Extract the [x, y] coordinate from the center of the cell holding the provided text.  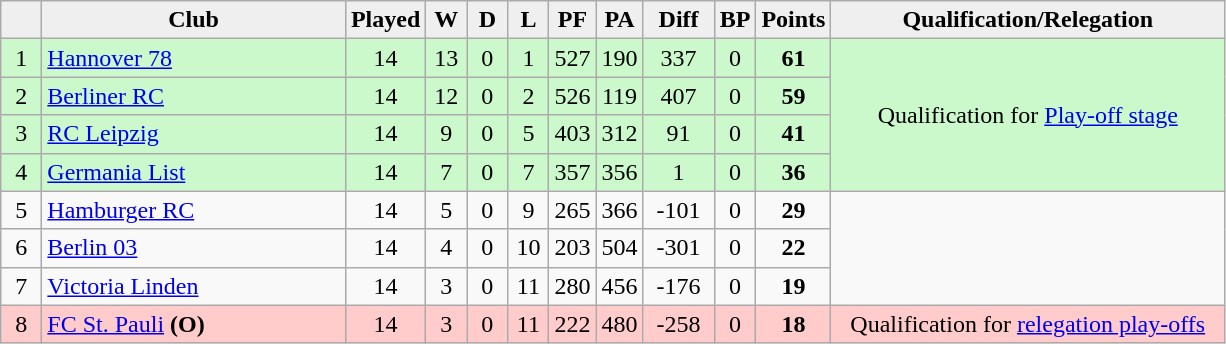
W [446, 20]
-301 [678, 248]
59 [794, 96]
Berliner RC [194, 96]
8 [22, 324]
6 [22, 248]
526 [572, 96]
41 [794, 134]
12 [446, 96]
456 [620, 286]
Victoria Linden [194, 286]
Berlin 03 [194, 248]
D [488, 20]
FC St. Pauli (O) [194, 324]
Qualification for Play-off stage [1028, 115]
Played [385, 20]
Diff [678, 20]
L [528, 20]
29 [794, 210]
Hannover 78 [194, 58]
13 [446, 58]
Qualification/Relegation [1028, 20]
527 [572, 58]
504 [620, 248]
18 [794, 324]
RC Leipzig [194, 134]
61 [794, 58]
119 [620, 96]
Qualification for relegation play-offs [1028, 324]
Germania List [194, 172]
280 [572, 286]
403 [572, 134]
222 [572, 324]
22 [794, 248]
203 [572, 248]
PA [620, 20]
10 [528, 248]
-176 [678, 286]
407 [678, 96]
312 [620, 134]
480 [620, 324]
337 [678, 58]
BP [735, 20]
PF [572, 20]
265 [572, 210]
36 [794, 172]
Points [794, 20]
-101 [678, 210]
366 [620, 210]
91 [678, 134]
190 [620, 58]
Club [194, 20]
-258 [678, 324]
19 [794, 286]
Hamburger RC [194, 210]
357 [572, 172]
356 [620, 172]
